Provide the (x, y) coordinate of the cell's center where the given text is located.  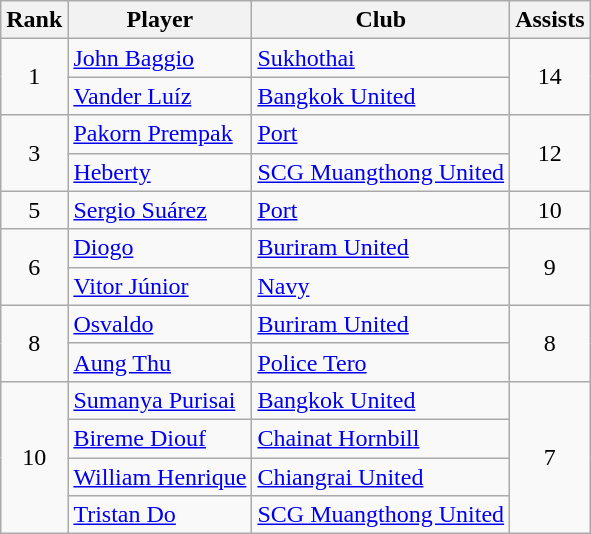
Chiangrai United (381, 477)
3 (34, 153)
Chainat Hornbill (381, 438)
Tristan Do (160, 515)
1 (34, 77)
Vander Luíz (160, 96)
Pakorn Prempak (160, 134)
Bireme Diouf (160, 438)
John Baggio (160, 58)
Sergio Suárez (160, 210)
5 (34, 210)
Aung Thu (160, 362)
Sumanya Purisai (160, 400)
Diogo (160, 248)
Assists (550, 20)
7 (550, 457)
9 (550, 267)
6 (34, 267)
William Henrique (160, 477)
Osvaldo (160, 324)
Sukhothai (381, 58)
14 (550, 77)
Club (381, 20)
Player (160, 20)
Heberty (160, 172)
12 (550, 153)
Rank (34, 20)
Navy (381, 286)
Vitor Júnior (160, 286)
Police Tero (381, 362)
